Search for the cell housing the specified text and yield its (x, y) center coordinate. 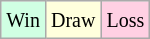
Draw (72, 20)
Loss (126, 20)
Win (24, 20)
